Detect which cell encompasses the target text, then output its [X, Y] center coordinate. 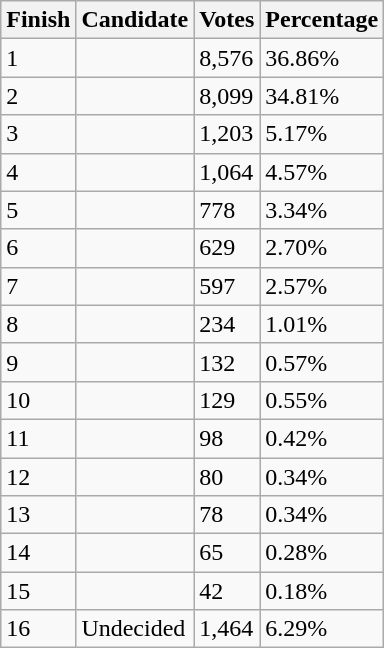
1,464 [227, 629]
14 [38, 553]
2 [38, 96]
11 [38, 438]
Undecided [135, 629]
6 [38, 248]
132 [227, 362]
1,203 [227, 134]
34.81% [322, 96]
1.01% [322, 324]
36.86% [322, 58]
597 [227, 286]
4 [38, 172]
0.55% [322, 400]
2.57% [322, 286]
8,099 [227, 96]
0.42% [322, 438]
Votes [227, 20]
Percentage [322, 20]
78 [227, 515]
1,064 [227, 172]
5.17% [322, 134]
5 [38, 210]
10 [38, 400]
8 [38, 324]
80 [227, 477]
629 [227, 248]
0.28% [322, 553]
42 [227, 591]
13 [38, 515]
Finish [38, 20]
3 [38, 134]
12 [38, 477]
3.34% [322, 210]
1 [38, 58]
8,576 [227, 58]
129 [227, 400]
98 [227, 438]
0.18% [322, 591]
234 [227, 324]
9 [38, 362]
2.70% [322, 248]
0.57% [322, 362]
778 [227, 210]
4.57% [322, 172]
16 [38, 629]
Candidate [135, 20]
7 [38, 286]
15 [38, 591]
65 [227, 553]
6.29% [322, 629]
